Find where the given text appears and provide that cell's center as [X, Y] coordinate. 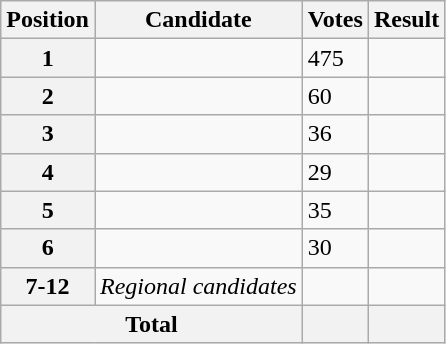
35 [335, 210]
475 [335, 58]
Regional candidates [198, 286]
30 [335, 248]
6 [48, 248]
Result [406, 20]
5 [48, 210]
7-12 [48, 286]
1 [48, 58]
4 [48, 172]
Candidate [198, 20]
Position [48, 20]
2 [48, 96]
29 [335, 172]
Total [152, 324]
Votes [335, 20]
60 [335, 96]
36 [335, 134]
3 [48, 134]
